From the cell containing the given text, extract its center point as [x, y] coordinate. 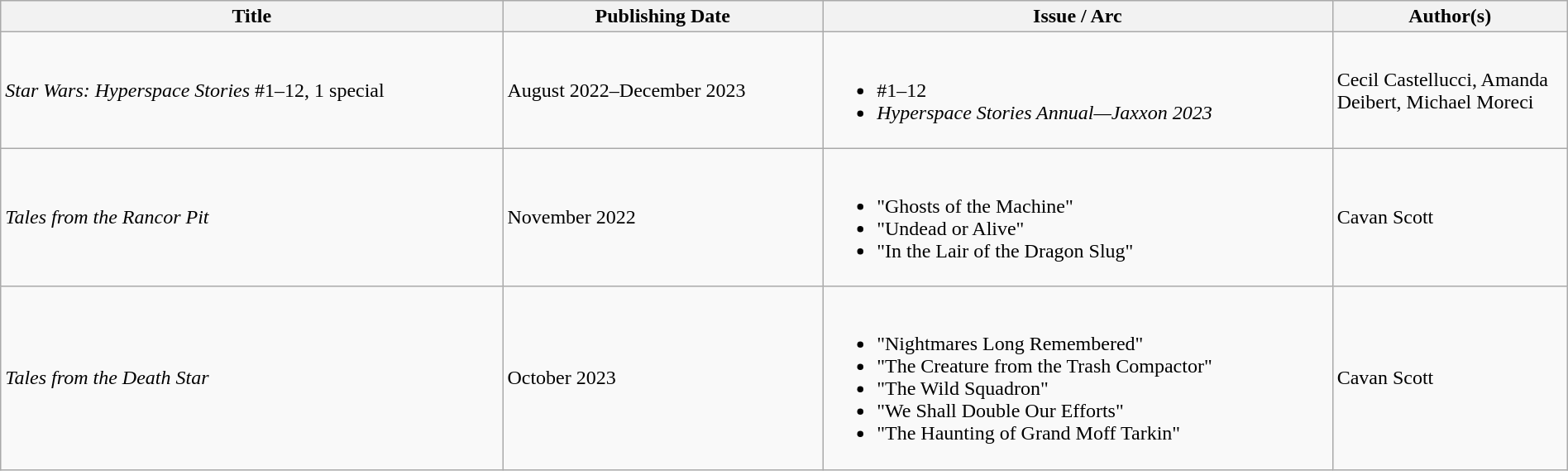
Title [251, 17]
Author(s) [1450, 17]
Tales from the Rancor Pit [251, 217]
October 2023 [663, 377]
November 2022 [663, 217]
"Ghosts of the Machine""Undead or Alive""In the Lair of the Dragon Slug" [1078, 217]
Cecil Castellucci, Amanda Deibert, Michael Moreci [1450, 90]
#1–12Hyperspace Stories Annual—Jaxxon 2023 [1078, 90]
Tales from the Death Star [251, 377]
Publishing Date [663, 17]
Star Wars: Hyperspace Stories #1–12, 1 special [251, 90]
Issue / Arc [1078, 17]
August 2022–December 2023 [663, 90]
